Find where the given text appears and provide that cell's center as [x, y] coordinate. 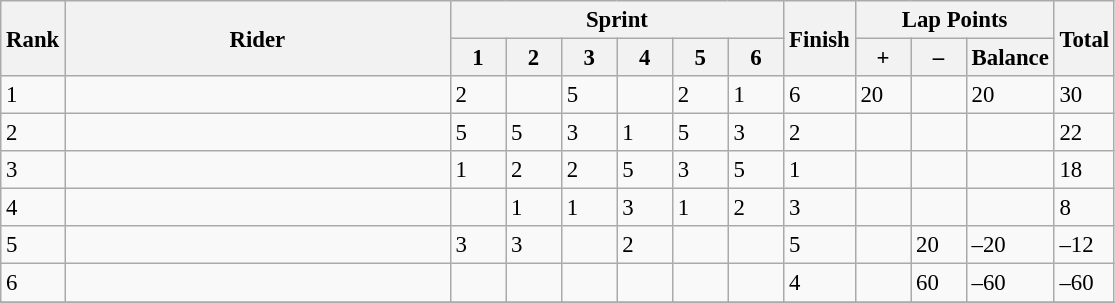
18 [1084, 170]
Sprint [617, 20]
60 [939, 283]
Lap Points [954, 20]
Total [1084, 38]
– [939, 58]
Rider [258, 38]
–12 [1084, 245]
22 [1084, 133]
30 [1084, 95]
Rank [33, 38]
Finish [820, 38]
Balance [1010, 58]
–20 [1010, 245]
+ [883, 58]
8 [1084, 208]
